Determine the [x, y] coordinate at the center of the cell enclosing the given text.  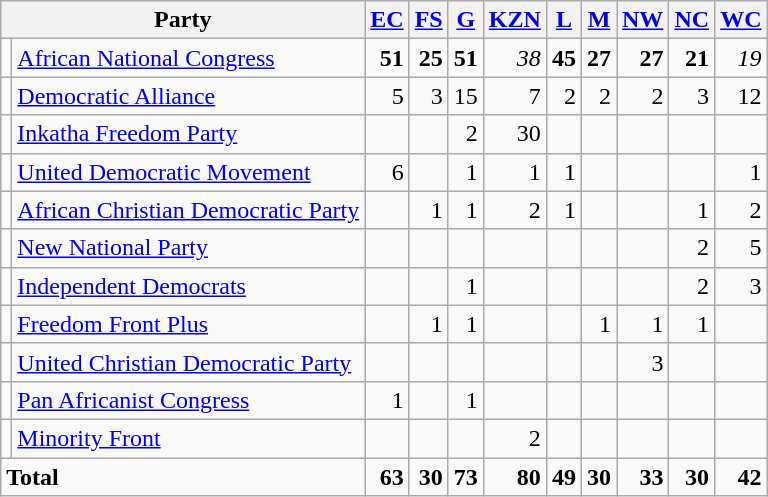
G [466, 20]
38 [514, 58]
United Christian Democratic Party [188, 362]
12 [741, 96]
Total [183, 477]
45 [564, 58]
Democratic Alliance [188, 96]
7 [514, 96]
49 [564, 477]
United Democratic Movement [188, 172]
25 [428, 58]
63 [387, 477]
33 [642, 477]
African Christian Democratic Party [188, 210]
WC [741, 20]
African National Congress [188, 58]
NW [642, 20]
Minority Front [188, 438]
New National Party [188, 248]
KZN [514, 20]
Independent Democrats [188, 286]
80 [514, 477]
EC [387, 20]
FS [428, 20]
Inkatha Freedom Party [188, 134]
42 [741, 477]
Freedom Front Plus [188, 324]
NC [692, 20]
Pan Africanist Congress [188, 400]
73 [466, 477]
6 [387, 172]
Party [183, 20]
15 [466, 96]
21 [692, 58]
M [598, 20]
19 [741, 58]
L [564, 20]
